Locate the cell with the specified text and output its (X, Y) center coordinate. 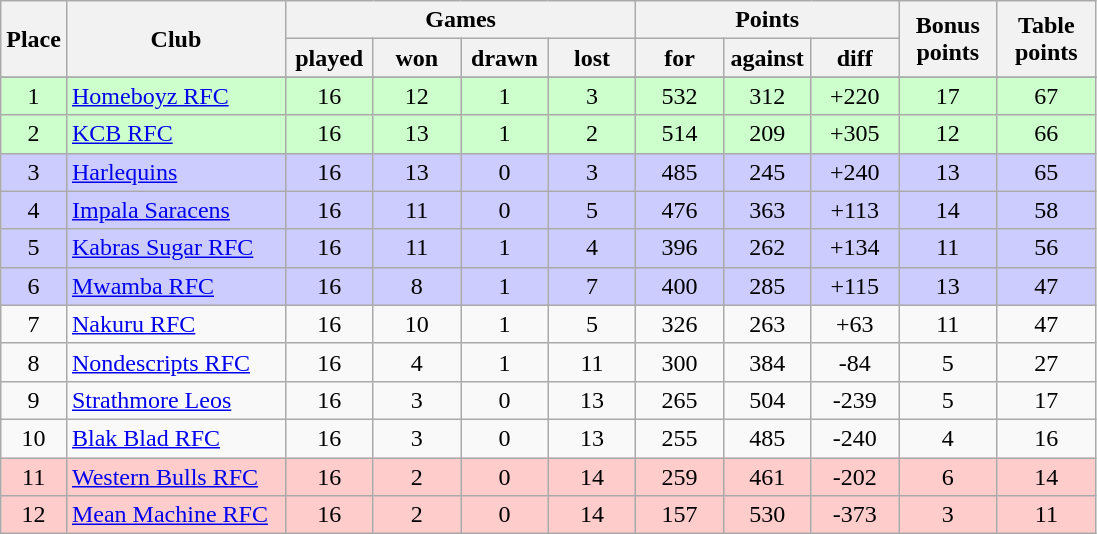
65 (1046, 172)
Western Bulls RFC (176, 477)
27 (1046, 362)
+220 (855, 96)
+113 (855, 210)
476 (680, 210)
-239 (855, 400)
Strathmore Leos (176, 400)
Kabras Sugar RFC (176, 248)
326 (680, 324)
Place (34, 39)
532 (680, 96)
9 (34, 400)
Blak Blad RFC (176, 438)
530 (767, 515)
259 (680, 477)
-84 (855, 362)
+240 (855, 172)
400 (680, 286)
played (329, 58)
265 (680, 400)
285 (767, 286)
504 (767, 400)
Points (768, 20)
+63 (855, 324)
Impala Saracens (176, 210)
396 (680, 248)
Mwamba RFC (176, 286)
363 (767, 210)
+134 (855, 248)
-240 (855, 438)
66 (1046, 134)
Games (460, 20)
diff (855, 58)
157 (680, 515)
+305 (855, 134)
-373 (855, 515)
+115 (855, 286)
312 (767, 96)
461 (767, 477)
255 (680, 438)
Nakuru RFC (176, 324)
won (417, 58)
245 (767, 172)
Harlequins (176, 172)
Club (176, 39)
209 (767, 134)
Bonuspoints (948, 39)
-202 (855, 477)
56 (1046, 248)
for (680, 58)
Mean Machine RFC (176, 515)
384 (767, 362)
Nondescripts RFC (176, 362)
Tablepoints (1046, 39)
KCB RFC (176, 134)
300 (680, 362)
against (767, 58)
514 (680, 134)
262 (767, 248)
drawn (505, 58)
Homeboyz RFC (176, 96)
lost (592, 58)
58 (1046, 210)
263 (767, 324)
67 (1046, 96)
